Determine the (x, y) coordinate at the center of the cell enclosing the given text.  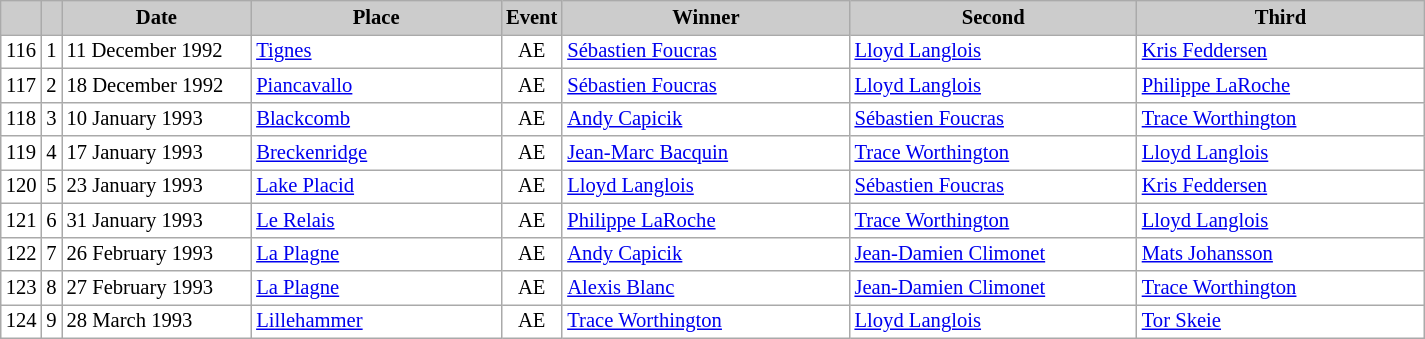
120 (22, 186)
123 (22, 287)
18 December 1992 (157, 85)
Tor Skeie (1280, 321)
119 (22, 153)
11 December 1992 (157, 51)
Piancavallo (376, 85)
Event (532, 17)
Winner (706, 17)
Alexis Blanc (706, 287)
26 February 1993 (157, 254)
23 January 1993 (157, 186)
116 (22, 51)
122 (22, 254)
Date (157, 17)
5 (51, 186)
27 February 1993 (157, 287)
28 March 1993 (157, 321)
Blackcomb (376, 119)
8 (51, 287)
Mats Johansson (1280, 254)
Lake Placid (376, 186)
9 (51, 321)
6 (51, 220)
31 January 1993 (157, 220)
Third (1280, 17)
4 (51, 153)
3 (51, 119)
Jean-Marc Bacquin (706, 153)
118 (22, 119)
7 (51, 254)
2 (51, 85)
17 January 1993 (157, 153)
Lillehammer (376, 321)
Breckenridge (376, 153)
10 January 1993 (157, 119)
124 (22, 321)
121 (22, 220)
1 (51, 51)
Tignes (376, 51)
117 (22, 85)
Le Relais (376, 220)
Second (994, 17)
Place (376, 17)
